For the text-containing cell, return its midpoint in (X, Y) coordinate format. 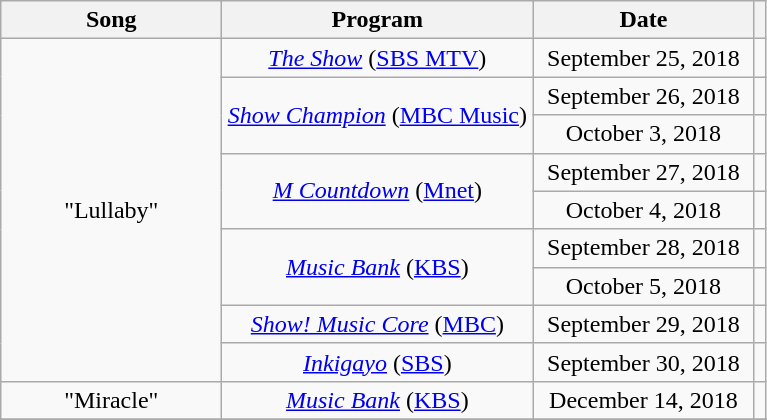
October 3, 2018 (644, 134)
September 25, 2018 (644, 58)
Program (378, 20)
October 5, 2018 (644, 286)
October 4, 2018 (644, 210)
September 27, 2018 (644, 172)
December 14, 2018 (644, 400)
Inkigayo (SBS) (378, 362)
"Lullaby" (112, 210)
September 30, 2018 (644, 362)
Show Champion (MBC Music) (378, 115)
September 29, 2018 (644, 324)
September 26, 2018 (644, 96)
Date (644, 20)
Show! Music Core (MBC) (378, 324)
The Show (SBS MTV) (378, 58)
"Miracle" (112, 400)
M Countdown (Mnet) (378, 191)
Song (112, 20)
September 28, 2018 (644, 248)
